Locate the cell with the specified text and output its [x, y] center coordinate. 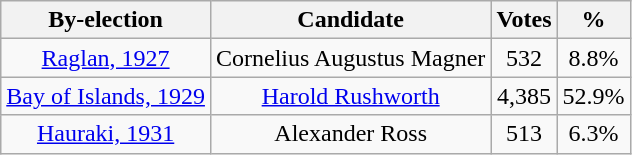
532 [524, 58]
Hauraki, 1931 [106, 134]
Bay of Islands, 1929 [106, 96]
513 [524, 134]
% [594, 20]
8.8% [594, 58]
52.9% [594, 96]
Harold Rushworth [350, 96]
Alexander Ross [350, 134]
4,385 [524, 96]
Votes [524, 20]
Candidate [350, 20]
Cornelius Augustus Magner [350, 58]
6.3% [594, 134]
By-election [106, 20]
Raglan, 1927 [106, 58]
